Extract the [x, y] coordinate from the center of the cell holding the provided text.  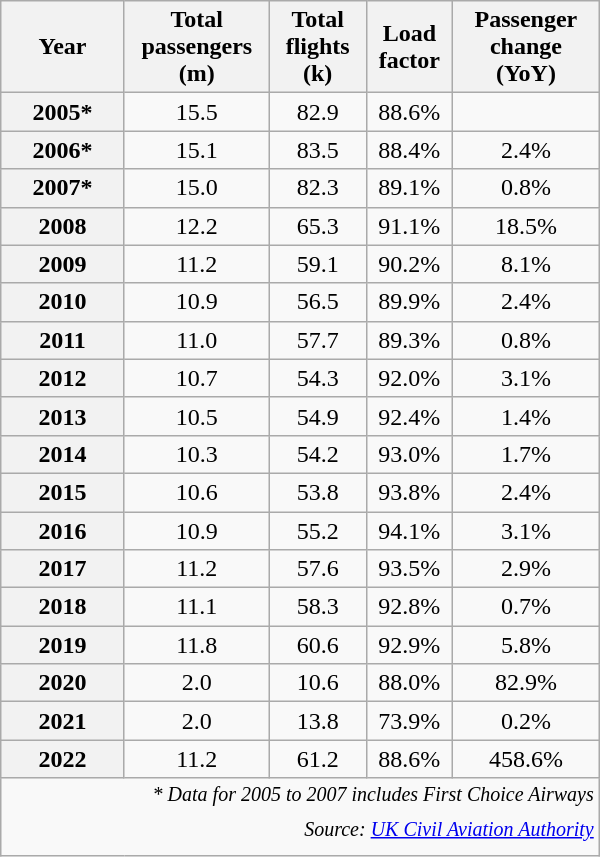
2019 [63, 645]
2010 [63, 302]
2015 [63, 492]
Year [63, 47]
2008 [63, 226]
2013 [63, 416]
88.4% [410, 150]
* Data for 2005 to 2007 includes First Choice AirwaysSource: UK Civil Aviation Authority [300, 817]
83.5 [318, 150]
11.0 [196, 340]
1.4% [526, 416]
15.1 [196, 150]
2018 [63, 607]
91.1% [410, 226]
2014 [63, 454]
90.2% [410, 264]
89.3% [410, 340]
82.9% [526, 683]
93.5% [410, 569]
2007* [63, 188]
10.7 [196, 378]
60.6 [318, 645]
61.2 [318, 759]
54.9 [318, 416]
94.1% [410, 531]
54.2 [318, 454]
2020 [63, 683]
2012 [63, 378]
2022 [63, 759]
92.9% [410, 645]
5.8% [526, 645]
Total passengers (m) [196, 47]
88.0% [410, 683]
82.9 [318, 112]
92.8% [410, 607]
65.3 [318, 226]
54.3 [318, 378]
Total flights (k) [318, 47]
2011 [63, 340]
58.3 [318, 607]
92.4% [410, 416]
18.5% [526, 226]
11.8 [196, 645]
15.0 [196, 188]
73.9% [410, 721]
93.0% [410, 454]
92.0% [410, 378]
56.5 [318, 302]
0.2% [526, 721]
2.9% [526, 569]
0.7% [526, 607]
13.8 [318, 721]
Passenger change (YoY) [526, 47]
89.1% [410, 188]
2009 [63, 264]
10.5 [196, 416]
82.3 [318, 188]
2005* [63, 112]
2016 [63, 531]
15.5 [196, 112]
89.9% [410, 302]
1.7% [526, 454]
8.1% [526, 264]
57.6 [318, 569]
57.7 [318, 340]
2006* [63, 150]
458.6% [526, 759]
55.2 [318, 531]
11.1 [196, 607]
10.3 [196, 454]
2021 [63, 721]
59.1 [318, 264]
53.8 [318, 492]
12.2 [196, 226]
2017 [63, 569]
Load factor [410, 47]
93.8% [410, 492]
